Identify which cell holds the provided text, then report its [x, y] central coordinate. 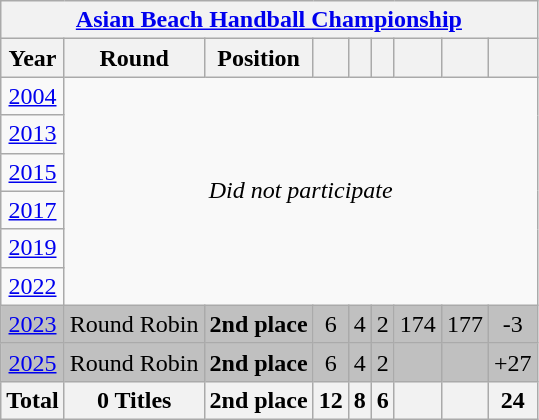
8 [360, 400]
Round [134, 58]
Year [33, 58]
177 [464, 324]
2015 [33, 172]
12 [330, 400]
Asian Beach Handball Championship [269, 20]
0 Titles [134, 400]
2025 [33, 362]
2023 [33, 324]
Total [33, 400]
Position [258, 58]
2019 [33, 248]
2004 [33, 96]
2017 [33, 210]
24 [512, 400]
2013 [33, 134]
Did not participate [300, 191]
174 [418, 324]
-3 [512, 324]
2022 [33, 286]
+27 [512, 362]
